Detect which cell encompasses the target text, then output its (X, Y) center coordinate. 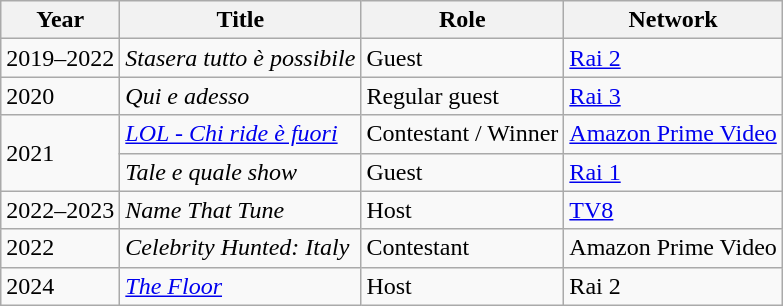
2024 (60, 286)
Regular guest (462, 96)
Contestant (462, 248)
Year (60, 20)
Celebrity Hunted: Italy (240, 248)
2021 (60, 153)
Network (673, 20)
Name That Tune (240, 210)
Role (462, 20)
The Floor (240, 286)
Title (240, 20)
Contestant / Winner (462, 134)
Qui e adesso (240, 96)
2022 (60, 248)
LOL - Chi ride è fuori (240, 134)
2020 (60, 96)
Tale e quale show (240, 172)
Stasera tutto è possibile (240, 58)
2022–2023 (60, 210)
TV8 (673, 210)
Rai 3 (673, 96)
2019–2022 (60, 58)
Rai 1 (673, 172)
